Locate the cell with the specified text and output its (x, y) center coordinate. 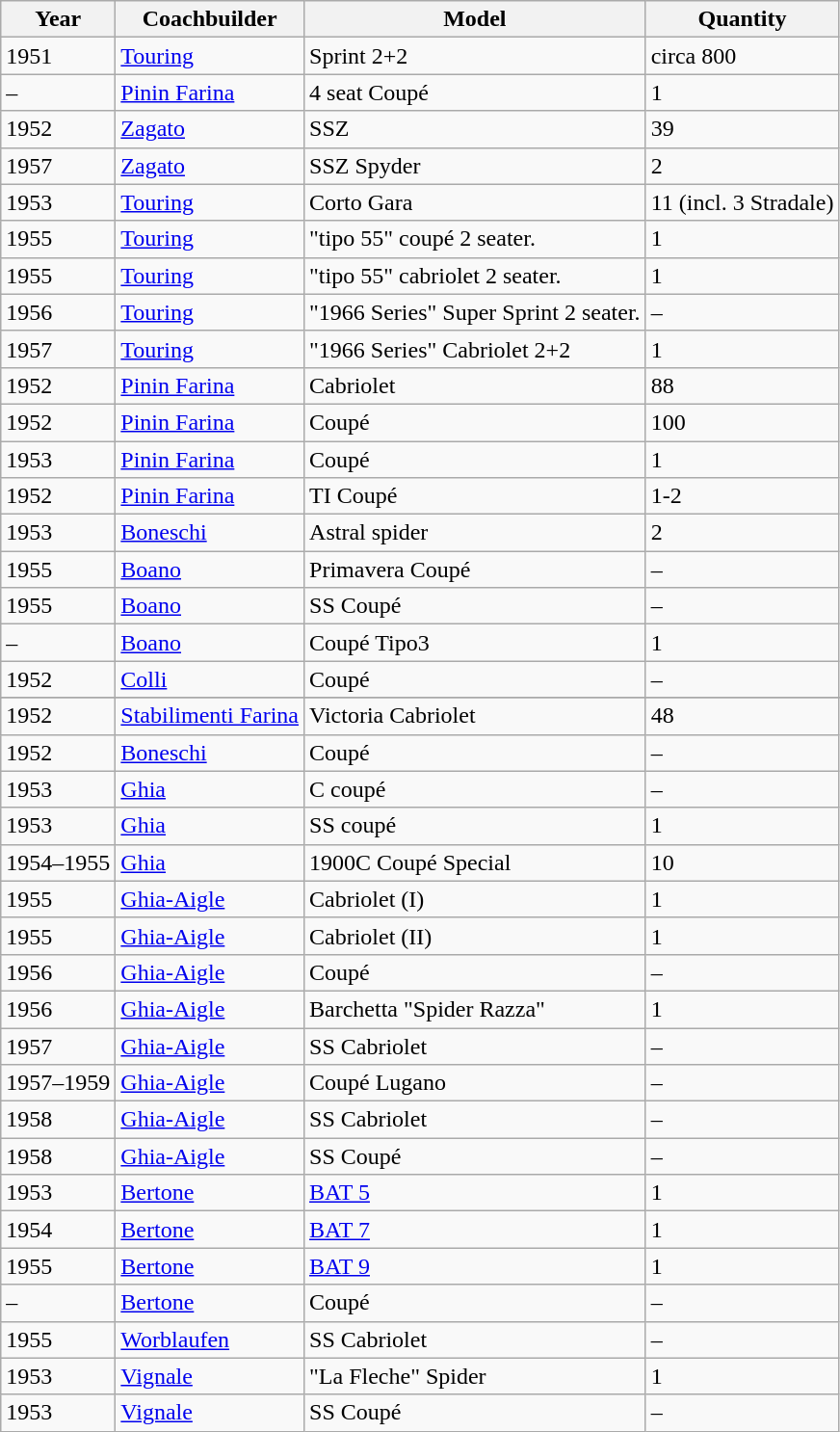
"tipo 55" coupé 2 seater. (476, 239)
"tipo 55" cabriolet 2 seater. (476, 276)
"La Fleche" Spider (476, 1376)
Cabriolet (II) (476, 936)
Colli (210, 679)
Worblaufen (210, 1339)
1-2 (742, 496)
"1966 Series" Cabriolet 2+2 (476, 349)
Coachbuilder (210, 19)
C coupé (476, 789)
Victoria Cabriolet (476, 716)
BAT 5 (476, 1193)
TI Coupé (476, 496)
Cabriolet (476, 385)
4 seat Coupé (476, 93)
Year (58, 19)
Coupé Tipo3 (476, 643)
Quantity (742, 19)
Primavera Coupé (476, 570)
circa 800 (742, 56)
Coupé Lugano (476, 1083)
Model (476, 19)
11 (incl. 3 Stradale) (742, 202)
100 (742, 422)
BAT 9 (476, 1266)
39 (742, 129)
48 (742, 716)
Astral spider (476, 533)
1954–1955 (58, 862)
1900C Coupé Special (476, 862)
Corto Gara (476, 202)
"1966 Series" Super Sprint 2 seater. (476, 312)
1954 (58, 1230)
Cabriolet (I) (476, 899)
Barchetta "Spider Razza" (476, 1009)
Stabilimenti Farina (210, 716)
88 (742, 385)
10 (742, 862)
SSZ Spyder (476, 166)
SS coupé (476, 826)
SSZ (476, 129)
1951 (58, 56)
1957–1959 (58, 1083)
Sprint 2+2 (476, 56)
BAT 7 (476, 1230)
